Find where the given text appears and provide that cell's center as (X, Y) coordinate. 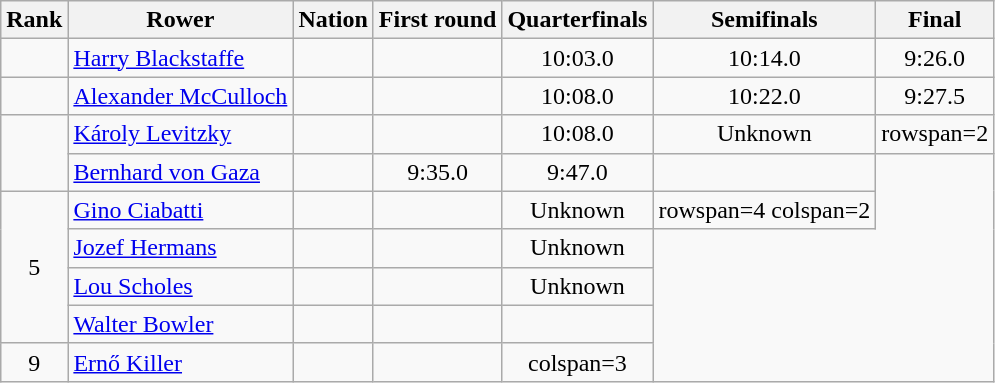
10:03.0 (578, 58)
5 (34, 267)
Nation (333, 20)
9:47.0 (578, 172)
rowspan=4 colspan=2 (764, 210)
Gino Ciabatti (180, 210)
First round (438, 20)
Jozef Hermans (180, 248)
Final (935, 20)
Károly Levitzky (180, 134)
Semifinals (764, 20)
Quarterfinals (578, 20)
10:14.0 (764, 58)
9 (34, 362)
Alexander McCulloch (180, 96)
9:26.0 (935, 58)
9:35.0 (438, 172)
9:27.5 (935, 96)
Ernő Killer (180, 362)
rowspan=2 (935, 134)
Walter Bowler (180, 324)
Lou Scholes (180, 286)
10:22.0 (764, 96)
Bernhard von Gaza (180, 172)
colspan=3 (578, 362)
Rower (180, 20)
Rank (34, 20)
Harry Blackstaffe (180, 58)
